Determine the (x, y) coordinate at the center of the cell enclosing the given text.  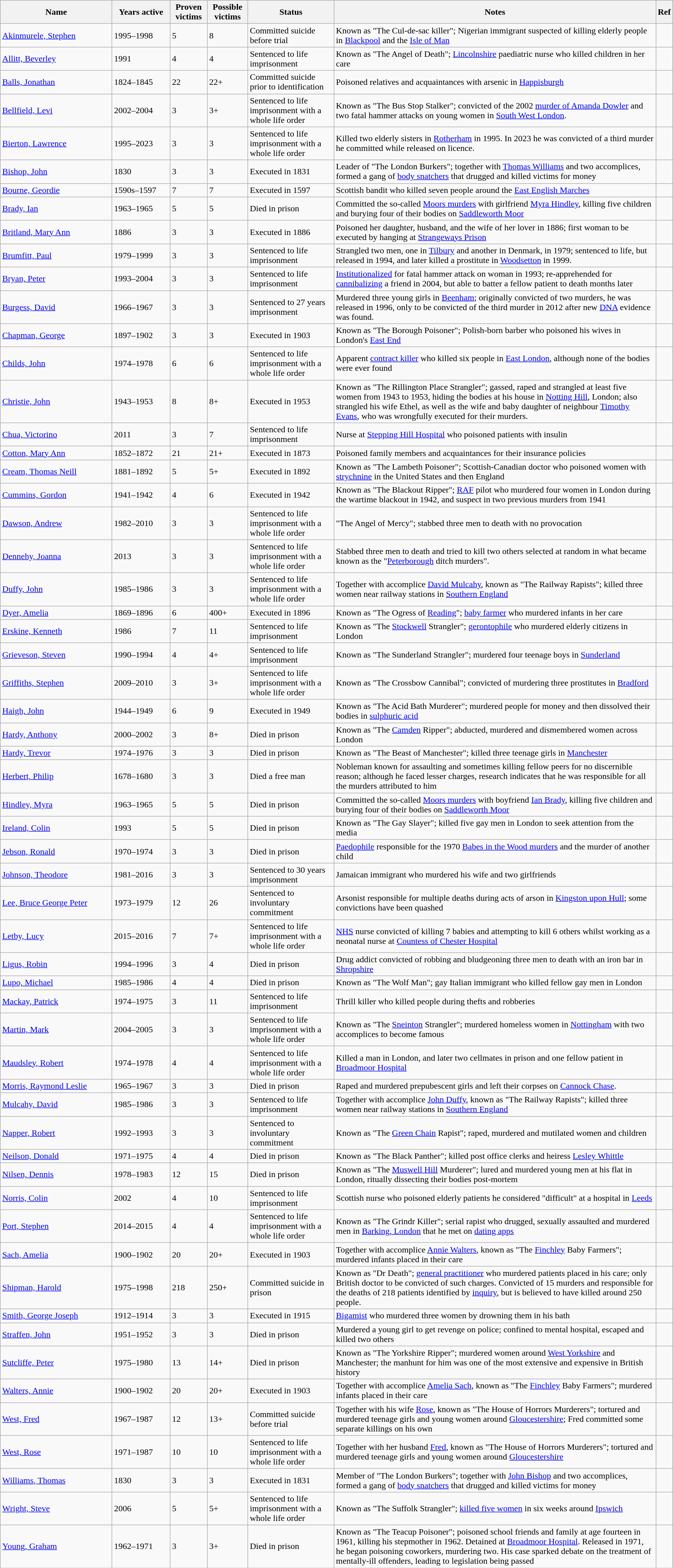
Sentenced to 30 years imprisonment (291, 875)
21+ (227, 453)
Letby, Lucy (56, 936)
Hardy, Trevor (56, 753)
Executed in 1953 (291, 402)
1995–1998 (141, 35)
Erskine, Kenneth (56, 631)
1993–2004 (141, 279)
Known as "The Borough Poisoner"; Polish-born barber who poisoned his wives in London's East End (495, 336)
Mackay, Patrick (56, 1001)
Known as "The Grindr Killer"; serial rapist who drugged, sexually assaulted and murdered men in Barking, London that he met on dating apps (495, 1226)
Murdered a young girl to get revenge on police; confined to mental hospital, escaped and killed two others (495, 1334)
Britland, Mary Ann (56, 232)
13 (189, 1362)
1941–1942 (141, 495)
Brumfitt, Paul (56, 255)
1994–1996 (141, 964)
1990–1994 (141, 655)
1986 (141, 631)
Known as "The Stockwell Strangler"; gerontophile who murdered elderly citizens in London (495, 631)
Chua, Victorino (56, 435)
400+ (227, 613)
1852–1872 (141, 453)
Drug addict convicted of robbing and bludgeoning three men to death with an iron bar in Shropshire (495, 964)
Known as "The Lambeth Poisoner"; Scottish-Canadian doctor who poisoned women with strychnine in the United States and then England (495, 471)
Known as "The Black Panther"; killed post office clerks and heiress Lesley Whittle (495, 1156)
Executed in 1896 (291, 613)
1975–1980 (141, 1362)
Ligus, Robin (56, 964)
Scottish bandit who killed seven people around the East English Marches (495, 190)
26 (227, 903)
Poisoned relatives and acquaintances with arsenic in Happisburgh (495, 82)
Maudsley, Robert (56, 1062)
21 (189, 453)
Lee, Bruce George Peter (56, 903)
Smith, George Joseph (56, 1316)
2002–2004 (141, 110)
Bourne, Geordie (56, 190)
Hindley, Myra (56, 805)
Dyer, Amelia (56, 613)
Ref (664, 12)
1590s–1597 (141, 190)
Known as "The Bus Stop Stalker"; convicted of the 2002 murder of Amanda Dowler and two fatal hammer attacks on young women in South West London. (495, 110)
2013 (141, 556)
1897–1902 (141, 336)
Lupo, Michael (56, 983)
Bigamist who murdered three women by drowning them in his bath (495, 1316)
Nilsen, Dennis (56, 1175)
1965–1967 (141, 1086)
Notes (495, 12)
Thrill killer who killed people during thefts and robberies (495, 1001)
1869–1896 (141, 613)
Shipman, Harold (56, 1288)
Known as "The Suffolk Strangler"; killed five women in six weeks around Ipswich (495, 1508)
Chapman, George (56, 336)
1970–1974 (141, 852)
1971–1975 (141, 1156)
1995–2023 (141, 143)
Proven victims (189, 12)
1979–1999 (141, 255)
2014–2015 (141, 1226)
Known as "The Wolf Man"; gay Italian immigrant who killed fellow gay men in London (495, 983)
1975–1998 (141, 1288)
West, Fred (56, 1419)
Hardy, Anthony (56, 734)
Together with accomplice John Duffy, known as "The Railway Rapists"; killed three women near railway stations in Southern England (495, 1104)
Executed in 1915 (291, 1316)
Known as "The Camden Ripper"; abducted, murdered and dismembered women across London (495, 734)
Poisoned her daughter, husband, and the wife of her lover in 1886; first woman to be executed by hanging at Strangeways Prison (495, 232)
Bierton, Lawrence (56, 143)
Committed the so-called Moors murders with girlfriend Myra Hindley, killing five children and burying four of their bodies on Saddleworth Moor (495, 208)
Cotton, Mary Ann (56, 453)
2006 (141, 1508)
Morris, Raymond Leslie (56, 1086)
14+ (227, 1362)
1962–1971 (141, 1546)
Killed two elderly sisters in Rotherham in 1995. In 2023 he was convicted of a third murder he committed while released on licence. (495, 143)
NHS nurse convicted of killing 7 babies and attempting to kill 6 others whilst working as a neonatal nurse at Countess of Chester Hospital (495, 936)
1982–2010 (141, 523)
Died a free man (291, 776)
Grieveson, Steven (56, 655)
Together with accomplice David Mulcahy, known as "The Railway Rapists"; killed three women near railway stations in Southern England (495, 589)
Straffen, John (56, 1334)
Bellfield, Levi (56, 110)
250+ (227, 1288)
1974–1976 (141, 753)
1943–1953 (141, 402)
Executed in 1942 (291, 495)
Killed a man in London, and later two cellmates in prison and one fellow patient in Broadmoor Hospital (495, 1062)
Status (291, 12)
Known as "The Muswell Hill Murderer"; lured and murdered young men at his flat in London, ritually dissecting their bodies post-mortem (495, 1175)
4+ (227, 655)
Name (56, 12)
Known as "The Beast of Manchester"; killed three teenage girls in Manchester (495, 753)
Paedophile responsible for the 1970 Babes in the Wood murders and the murder of another child (495, 852)
Johnson, Theodore (56, 875)
2015–2016 (141, 936)
2011 (141, 435)
1974–1975 (141, 1001)
Griffiths, Stephen (56, 683)
Possible victims (227, 12)
Committed suicide prior to identification (291, 82)
2009–2010 (141, 683)
Poisoned family members and acquaintances for their insurance policies (495, 453)
1944–1949 (141, 711)
Haigh, John (56, 711)
Together with accomplice Amelia Sach, known as "The Finchley Baby Farmers"; murdered infants placed in their care (495, 1391)
Childs, John (56, 364)
Raped and murdered prepubescent girls and left their corpses on Cannock Chase. (495, 1086)
Herbert, Philip (56, 776)
Dawson, Andrew (56, 523)
Williams, Thomas (56, 1480)
Known as "The Gay Slayer"; killed five gay men in London to seek attention from the media (495, 828)
22+ (227, 82)
Walters, Annie (56, 1391)
1912–1914 (141, 1316)
9 (227, 711)
Duffy, John (56, 589)
Akinmurele, Stephen (56, 35)
Neilson, Donald (56, 1156)
2002 (141, 1198)
Apparent contract killer who killed six people in East London, although none of the bodies were ever found (495, 364)
Bryan, Peter (56, 279)
1992–1993 (141, 1133)
Christie, John (56, 402)
Executed in 1873 (291, 453)
Known as "The Acid Bath Murderer"; murdered people for money and then dissolved their bodies in sulphuric acid (495, 711)
"The Angel of Mercy"; stabbed three men to death with no provocation (495, 523)
15 (227, 1175)
Known as "The Angel of Death"; Lincolnshire paediatric nurse who killed children in her care (495, 59)
Martin, Mark (56, 1029)
Known as "The Green Chain Rapist"; raped, murdered and mutilated women and children (495, 1133)
Wright, Steve (56, 1508)
Norris, Colin (56, 1198)
Brady, Ian (56, 208)
Mulcahy, David (56, 1104)
1678–1680 (141, 776)
218 (189, 1288)
1886 (141, 232)
7+ (227, 936)
Burgess, David (56, 307)
Known as "The Sneinton Strangler"; murdered homeless women in Nottingham with two accomplices to become famous (495, 1029)
Sentenced to 27 years imprisonment (291, 307)
Sach, Amelia (56, 1255)
1993 (141, 828)
Executed in 1892 (291, 471)
1951–1952 (141, 1334)
1881–1892 (141, 471)
Arsonist responsible for multiple deaths during acts of arson in Kingston upon Hull; some convictions have been quashed (495, 903)
Together with accomplice Annie Walters, known as "The Finchley Baby Farmers"; murdered infants placed in their care (495, 1255)
Bishop, John (56, 172)
Napper, Robert (56, 1133)
Executed in 1886 (291, 232)
Cream, Thomas Neill (56, 471)
Jamaican immigrant who murdered his wife and two girlfriends (495, 875)
Stabbed three men to death and tried to kill two others selected at random in what became known as the "Peterborough ditch murders". (495, 556)
2004–2005 (141, 1029)
Cummins, Gordon (56, 495)
Scottish nurse who poisoned elderly patients he considered "difficult" at a hospital in Leeds (495, 1198)
1978–1983 (141, 1175)
Jebson, Ronald (56, 852)
2000–2002 (141, 734)
Executed in 1597 (291, 190)
West, Rose (56, 1452)
1824–1845 (141, 82)
13+ (227, 1419)
1967–1987 (141, 1419)
Dennehy, Joanna (56, 556)
Known as "The Sunderland Strangler"; murdered four teenage boys in Sunderland (495, 655)
Port, Stephen (56, 1226)
Young, Graham (56, 1546)
22 (189, 82)
Allitt, Beverley (56, 59)
Years active (141, 12)
1966–1967 (141, 307)
1971–1987 (141, 1452)
1973–1979 (141, 903)
Balls, Jonathan (56, 82)
Known as "The Ogress of Reading"; baby farmer who murdered infants in her care (495, 613)
Ireland, Colin (56, 828)
Executed in 1949 (291, 711)
Together with her husband Fred, known as "The House of Horrors Murderers"; tortured and murdered teenage girls and young women around Gloucestershire (495, 1452)
Known as "The Cul-de-sac killer"; Nigerian immigrant suspected of killing elderly people in Blackpool and the Isle of Man (495, 35)
Nurse at Stepping Hill Hospital who poisoned patients with insulin (495, 435)
Known as "The Crossbow Cannibal"; convicted of murdering three prostitutes in Bradford (495, 683)
Committed the so-called Moors murders with boyfriend Ian Brady, killing five children and burying four of their bodies on Saddleworth Moor (495, 805)
1981–2016 (141, 875)
Committed suicide in prison (291, 1288)
Sutcliffe, Peter (56, 1362)
1991 (141, 59)
